Return the [x, y] coordinate for the center point of the cell that contains the specified text.  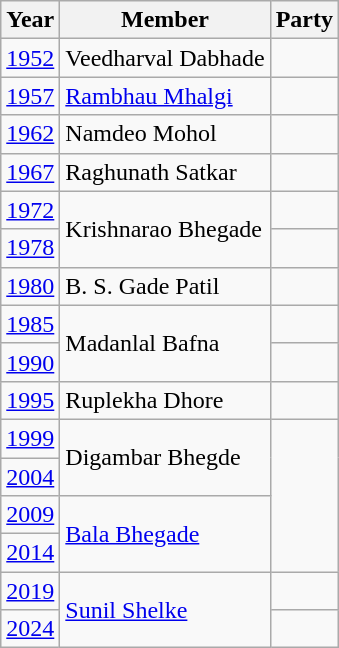
Sunil Shelke [165, 610]
1962 [30, 134]
Namdeo Mohol [165, 134]
1999 [30, 438]
1967 [30, 172]
1995 [30, 400]
1980 [30, 286]
B. S. Gade Patil [165, 286]
2019 [30, 591]
Krishnarao Bhegade [165, 229]
2014 [30, 553]
Party [304, 20]
1957 [30, 96]
Digambar Bhegde [165, 457]
1972 [30, 210]
Veedharval Dabhade [165, 58]
Bala Bhegade [165, 534]
2024 [30, 629]
Raghunath Satkar [165, 172]
Madanlal Bafna [165, 343]
2009 [30, 515]
1978 [30, 248]
Year [30, 20]
1990 [30, 362]
1952 [30, 58]
1985 [30, 324]
2004 [30, 477]
Rambhau Mhalgi [165, 96]
Ruplekha Dhore [165, 400]
Member [165, 20]
